Determine the (X, Y) coordinate at the center of the cell enclosing the given text.  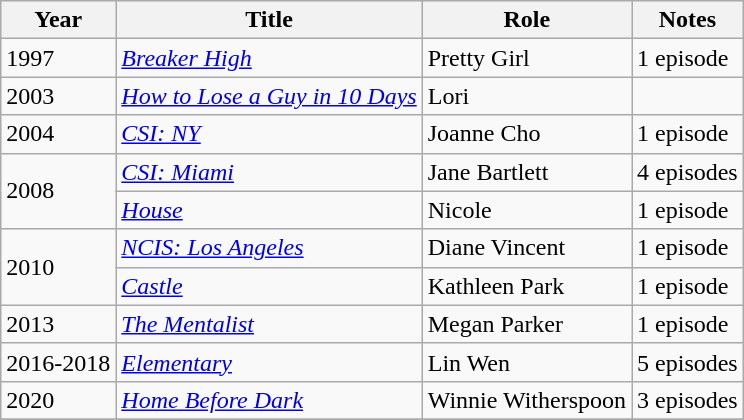
2004 (58, 134)
3 episodes (688, 400)
Year (58, 20)
Diane Vincent (526, 248)
2013 (58, 324)
Jane Bartlett (526, 172)
Title (269, 20)
Breaker High (269, 58)
House (269, 210)
NCIS: Los Angeles (269, 248)
Castle (269, 286)
1997 (58, 58)
How to Lose a Guy in 10 Days (269, 96)
Lin Wen (526, 362)
Notes (688, 20)
5 episodes (688, 362)
2016-2018 (58, 362)
2003 (58, 96)
CSI: Miami (269, 172)
Pretty Girl (526, 58)
Kathleen Park (526, 286)
Joanne Cho (526, 134)
CSI: NY (269, 134)
Nicole (526, 210)
Winnie Witherspoon (526, 400)
Elementary (269, 362)
2010 (58, 267)
4 episodes (688, 172)
The Mentalist (269, 324)
Role (526, 20)
Megan Parker (526, 324)
2008 (58, 191)
Home Before Dark (269, 400)
Lori (526, 96)
2020 (58, 400)
